Return [x, y] of the center of cell containing provided text 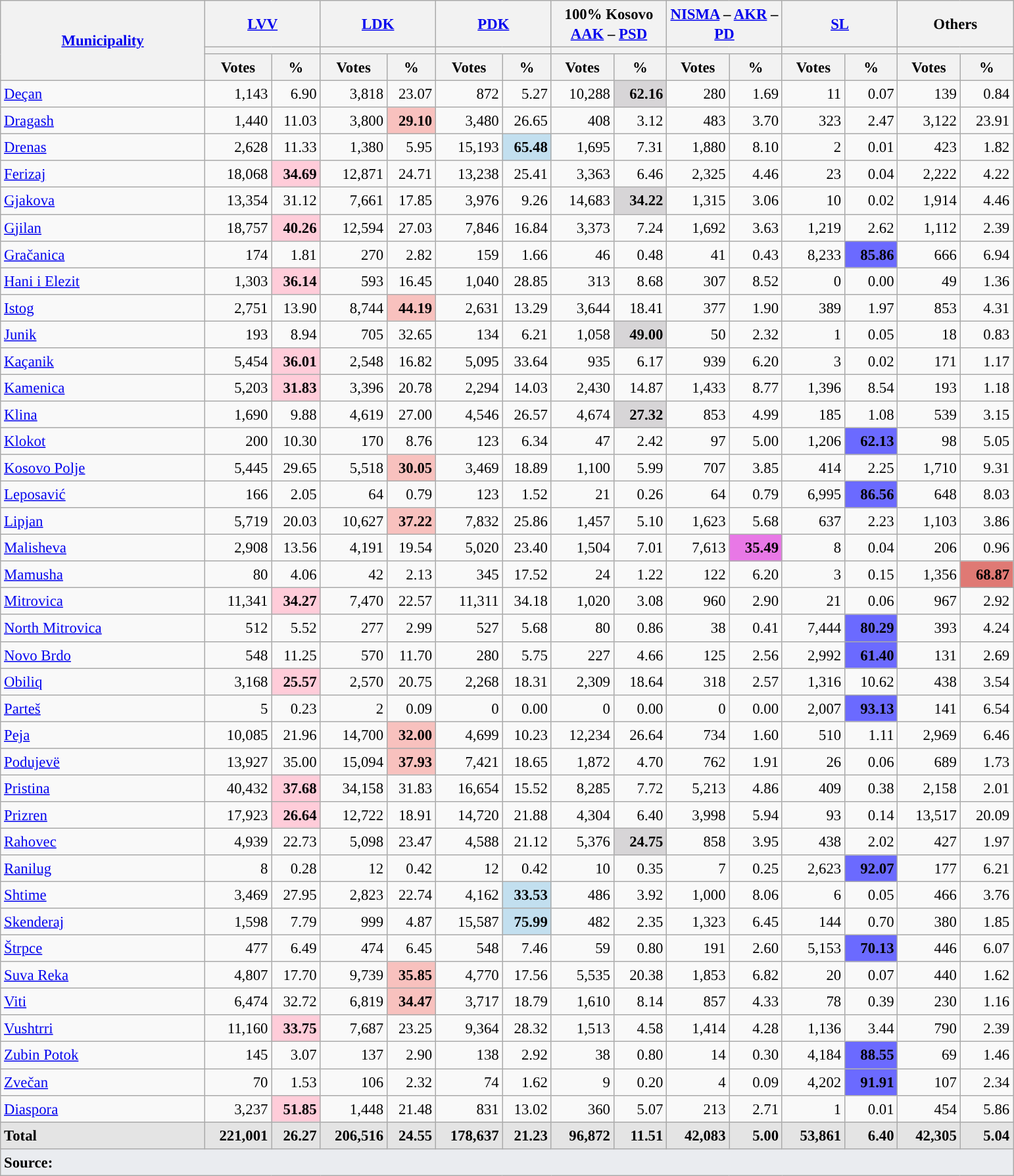
2,992 [813, 655]
1,690 [238, 414]
Deçan [103, 95]
9 [583, 1083]
34.27 [296, 601]
0.26 [640, 495]
3.12 [640, 121]
1,914 [929, 201]
8.77 [756, 388]
482 [583, 922]
2,430 [583, 388]
3.86 [986, 521]
2.13 [411, 575]
15,094 [354, 762]
14,720 [470, 816]
0.70 [871, 922]
Malisheva [103, 549]
2,908 [238, 549]
166 [238, 495]
6,474 [238, 1002]
21.12 [527, 842]
13.02 [527, 1109]
0.41 [756, 629]
5,153 [813, 948]
2.69 [986, 655]
3.07 [296, 1055]
377 [698, 308]
18.31 [527, 681]
7.46 [527, 948]
6.54 [986, 708]
15,193 [470, 147]
7.31 [640, 147]
4.86 [756, 788]
96,872 [583, 1135]
Hani i Elezit [103, 282]
3,717 [470, 1002]
9.26 [527, 201]
1.73 [986, 762]
7.01 [640, 549]
4,807 [238, 975]
483 [698, 121]
28.85 [527, 282]
125 [698, 655]
4,162 [470, 896]
15.52 [527, 788]
4.58 [640, 1029]
360 [583, 1109]
Klina [103, 414]
1,396 [813, 388]
2.99 [411, 629]
49.00 [640, 334]
159 [470, 254]
2.62 [871, 228]
21.48 [411, 1109]
18,757 [238, 228]
4,588 [470, 842]
3,373 [583, 228]
393 [929, 629]
8.76 [411, 441]
6.82 [756, 975]
20.09 [986, 816]
1,040 [470, 282]
3,168 [238, 681]
227 [583, 655]
13,354 [238, 201]
2,823 [354, 896]
Ranilug [103, 868]
1,206 [813, 441]
734 [698, 735]
80.29 [871, 629]
13.90 [296, 308]
762 [698, 762]
Kosovo Polje [103, 468]
0.28 [296, 868]
1,433 [698, 388]
70.13 [871, 948]
2,325 [698, 174]
8.03 [986, 495]
6.94 [986, 254]
36.14 [296, 282]
486 [583, 896]
9.88 [296, 414]
Gjakova [103, 201]
10.23 [527, 735]
41 [698, 254]
138 [470, 1055]
14,683 [583, 201]
Klokot [103, 441]
20.75 [411, 681]
380 [929, 922]
141 [929, 708]
32.72 [296, 1002]
423 [929, 147]
939 [698, 362]
0.43 [756, 254]
Gjilan [103, 228]
0.14 [871, 816]
1,103 [929, 521]
26.65 [527, 121]
213 [698, 1109]
86.56 [871, 495]
527 [470, 629]
3.44 [871, 1029]
446 [929, 948]
1.17 [986, 362]
8.68 [640, 282]
5,518 [354, 468]
8.52 [756, 282]
206,516 [354, 1135]
1,853 [698, 975]
474 [354, 948]
Prizren [103, 816]
170 [354, 441]
27.03 [411, 228]
11.51 [640, 1135]
53,861 [813, 1135]
5.04 [986, 1135]
0.38 [871, 788]
1.53 [296, 1083]
97 [698, 441]
4,546 [470, 414]
5,376 [583, 842]
2,309 [583, 681]
68.87 [986, 575]
4.66 [640, 655]
Zubin Potok [103, 1055]
185 [813, 414]
790 [929, 1029]
27.95 [296, 896]
SL [840, 24]
98 [929, 441]
7,470 [354, 601]
206 [929, 549]
35.85 [411, 975]
270 [354, 254]
1,380 [354, 147]
23.47 [411, 842]
2.47 [871, 121]
1.82 [986, 147]
Ferizaj [103, 174]
11 [813, 95]
42,083 [698, 1135]
3,237 [238, 1109]
0.86 [640, 629]
14,700 [354, 735]
5,203 [238, 388]
1.81 [296, 254]
Kamenica [103, 388]
1,610 [583, 1002]
1,623 [698, 521]
6.49 [296, 948]
Others [955, 24]
1.16 [986, 1002]
42 [354, 575]
5,535 [583, 975]
5.10 [640, 521]
Municipality [103, 41]
7,421 [470, 762]
221,001 [238, 1135]
4.87 [411, 922]
0.96 [986, 549]
22.73 [296, 842]
21.96 [296, 735]
466 [929, 896]
Parteš [103, 708]
49 [929, 282]
2,623 [813, 868]
32.00 [411, 735]
50 [698, 334]
20.78 [411, 388]
1,316 [813, 681]
23 [813, 174]
70 [238, 1083]
539 [929, 414]
30.05 [411, 468]
Drenas [103, 147]
5,095 [470, 362]
11.70 [411, 655]
Dragash [103, 121]
999 [354, 922]
3.92 [640, 896]
17.85 [411, 201]
0.39 [871, 1002]
857 [698, 1002]
200 [238, 441]
689 [929, 762]
5,020 [470, 549]
313 [583, 282]
8,233 [813, 254]
7 [698, 868]
1,303 [238, 282]
34,158 [354, 788]
2.82 [411, 254]
4,202 [813, 1083]
3.70 [756, 121]
Total [103, 1135]
35.49 [756, 549]
2.71 [756, 1109]
44.19 [411, 308]
14 [698, 1055]
12,871 [354, 174]
2.57 [756, 681]
3.76 [986, 896]
34.18 [527, 601]
PDK [494, 24]
11.03 [296, 121]
62.13 [871, 441]
5,213 [698, 788]
37.68 [296, 788]
2.60 [756, 948]
134 [470, 334]
8.14 [640, 1002]
16.84 [527, 228]
LDK [378, 24]
408 [583, 121]
34.69 [296, 174]
8.94 [296, 334]
7,444 [813, 629]
6,995 [813, 495]
666 [929, 254]
23.07 [411, 95]
6.17 [640, 362]
29.10 [411, 121]
Peja [103, 735]
74 [470, 1083]
137 [354, 1055]
37.22 [411, 521]
8,744 [354, 308]
107 [929, 1083]
88.55 [871, 1055]
23.40 [527, 549]
10,085 [238, 735]
0.84 [986, 95]
69 [929, 1055]
1,219 [813, 228]
1,356 [929, 575]
1.46 [986, 1055]
1,457 [583, 521]
2,751 [238, 308]
Istog [103, 308]
9,739 [354, 975]
34.22 [640, 201]
18.89 [527, 468]
1,323 [698, 922]
171 [929, 362]
Štrpce [103, 948]
37.93 [411, 762]
10,288 [583, 95]
4,619 [354, 414]
20 [813, 975]
705 [354, 334]
307 [698, 282]
512 [238, 629]
12,234 [583, 735]
18.91 [411, 816]
65.48 [527, 147]
93.13 [871, 708]
22.74 [411, 896]
831 [470, 1109]
7.24 [640, 228]
18.65 [527, 762]
2,548 [354, 362]
2.02 [871, 842]
414 [813, 468]
42,305 [929, 1135]
648 [929, 495]
3.08 [640, 601]
707 [698, 468]
8.54 [871, 388]
5.86 [986, 1109]
17.56 [527, 975]
18.41 [640, 308]
14.03 [527, 388]
33.75 [296, 1029]
3.85 [756, 468]
7,846 [470, 228]
1.08 [871, 414]
Novo Brdo [103, 655]
21.23 [527, 1135]
Obiliq [103, 681]
122 [698, 575]
1,513 [583, 1029]
1.66 [527, 254]
2,628 [238, 147]
5,719 [238, 521]
33.53 [527, 896]
18.79 [527, 1002]
5.94 [756, 816]
2,222 [929, 174]
35.00 [296, 762]
318 [698, 681]
Kaçanik [103, 362]
Suva Reka [103, 975]
3,122 [929, 121]
1,143 [238, 95]
Mitrovica [103, 601]
20.03 [296, 521]
106 [354, 1083]
1,692 [698, 228]
1.11 [871, 735]
NISMA – AKR – PD [725, 24]
2.42 [640, 441]
6,819 [354, 1002]
1.52 [527, 495]
1,000 [698, 896]
7,687 [354, 1029]
174 [238, 254]
17.70 [296, 975]
345 [470, 575]
5.95 [411, 147]
3,644 [583, 308]
2.35 [640, 922]
477 [238, 948]
2,294 [470, 388]
277 [354, 629]
5,098 [354, 842]
2.23 [871, 521]
3.63 [756, 228]
5.75 [527, 655]
593 [354, 282]
7.72 [640, 788]
26.57 [527, 414]
7.79 [296, 922]
4,699 [470, 735]
935 [583, 362]
7,613 [698, 549]
454 [929, 1109]
1,058 [583, 334]
637 [813, 521]
Podujevë [103, 762]
967 [929, 601]
1,440 [238, 121]
31.12 [296, 201]
5,445 [238, 468]
62.16 [640, 95]
177 [929, 868]
11,311 [470, 601]
Mamusha [103, 575]
1,710 [929, 468]
7,832 [470, 521]
12,594 [354, 228]
427 [929, 842]
2.05 [296, 495]
8,285 [583, 788]
24.55 [411, 1135]
12,722 [354, 816]
2,007 [813, 708]
Vushtrri [103, 1029]
5.99 [640, 468]
570 [354, 655]
960 [698, 601]
1,414 [698, 1029]
14.87 [640, 388]
4,770 [470, 975]
9,364 [470, 1029]
40,432 [238, 788]
Gračanica [103, 254]
28.32 [527, 1029]
389 [813, 308]
510 [813, 735]
1.18 [986, 388]
2,631 [470, 308]
6 [813, 896]
1,872 [583, 762]
3.06 [756, 201]
1,504 [583, 549]
0.83 [986, 334]
11,160 [238, 1029]
21.88 [527, 816]
17,923 [238, 816]
3,396 [354, 388]
178,637 [470, 1135]
1,695 [583, 147]
2.01 [986, 788]
3,976 [470, 201]
0.25 [756, 868]
5.05 [986, 441]
LVV [262, 24]
0.35 [640, 868]
24 [583, 575]
19.54 [411, 549]
2.34 [986, 1083]
Junik [103, 334]
1,136 [813, 1029]
4 [698, 1083]
6.07 [986, 948]
3,363 [583, 174]
1,880 [698, 147]
5 [238, 708]
61.40 [871, 655]
33.64 [527, 362]
Rahovec [103, 842]
10,627 [354, 521]
2,969 [929, 735]
872 [470, 95]
13,238 [470, 174]
11.25 [296, 655]
13,517 [929, 816]
4.24 [986, 629]
0.23 [296, 708]
Lipjan [103, 521]
1,020 [583, 601]
6.34 [527, 441]
1.85 [986, 922]
858 [698, 842]
24.71 [411, 174]
5.52 [296, 629]
23.91 [986, 121]
40.26 [296, 228]
4,674 [583, 414]
25.41 [527, 174]
47 [583, 441]
1.60 [756, 735]
440 [929, 975]
1.36 [986, 282]
3,998 [698, 816]
1,112 [929, 228]
15,587 [470, 922]
18,068 [238, 174]
2,570 [354, 681]
1.91 [756, 762]
13.29 [527, 308]
3,800 [354, 121]
4.70 [640, 762]
2.56 [756, 655]
4,939 [238, 842]
145 [238, 1055]
59 [583, 948]
4.33 [756, 1002]
Shtime [103, 896]
1,100 [583, 468]
1,448 [354, 1109]
Source: [507, 1162]
4,304 [583, 816]
93 [813, 816]
0.48 [640, 254]
131 [929, 655]
2,268 [470, 681]
1.90 [756, 308]
18 [929, 334]
409 [813, 788]
27.00 [411, 414]
29.65 [296, 468]
17.52 [527, 575]
191 [698, 948]
2,158 [929, 788]
16,654 [470, 788]
230 [929, 1002]
5.27 [527, 95]
25.57 [296, 681]
4.31 [986, 308]
26.27 [296, 1135]
Pristina [103, 788]
46 [583, 254]
75.99 [527, 922]
0.30 [756, 1055]
26 [813, 762]
323 [813, 121]
13,927 [238, 762]
0.15 [871, 575]
27.32 [640, 414]
0.20 [640, 1083]
10.30 [296, 441]
Leposavić [103, 495]
34.47 [411, 1002]
91.91 [871, 1083]
32.65 [411, 334]
3.95 [756, 842]
25.86 [527, 521]
23.25 [411, 1029]
36.01 [296, 362]
13.56 [296, 549]
4.22 [986, 174]
16.45 [411, 282]
5.07 [640, 1109]
20.38 [640, 975]
18.64 [640, 681]
1,598 [238, 922]
4,191 [354, 549]
16.82 [411, 362]
9.31 [986, 468]
6.90 [296, 95]
4.99 [756, 414]
92.07 [871, 868]
1.22 [640, 575]
3,818 [354, 95]
10.62 [871, 681]
11.33 [296, 147]
Zvečan [103, 1083]
144 [813, 922]
3.15 [986, 414]
Skenderaj [103, 922]
2.25 [871, 468]
3.54 [986, 681]
5,454 [238, 362]
3,480 [470, 121]
11,341 [238, 601]
Diaspora [103, 1109]
Viti [103, 1002]
7,661 [354, 201]
8.06 [756, 896]
78 [813, 1002]
1.69 [756, 95]
4.06 [296, 575]
1,315 [698, 201]
North Mitrovica [103, 629]
22.57 [411, 601]
100% Κosovo AAK – PSD [609, 24]
139 [929, 95]
4,184 [813, 1055]
4.28 [756, 1029]
8.10 [756, 147]
24.75 [640, 842]
85.86 [871, 254]
51.85 [296, 1109]
